From the cell containing the given text, extract its center point as (x, y) coordinate. 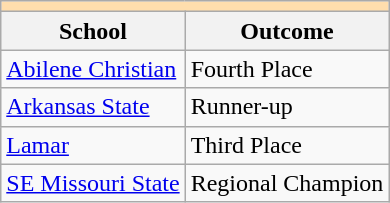
School (93, 31)
Abilene Christian (93, 69)
Fourth Place (287, 69)
Runner-up (287, 107)
Outcome (287, 31)
Regional Champion (287, 183)
Lamar (93, 145)
Third Place (287, 145)
Arkansas State (93, 107)
SE Missouri State (93, 183)
